Locate the cell with the specified text and output its (X, Y) center coordinate. 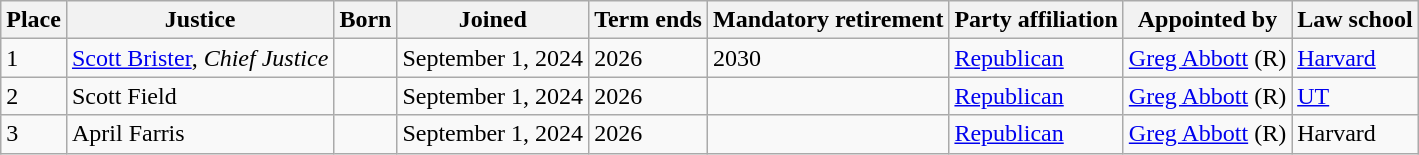
2030 (828, 58)
Party affiliation (1036, 20)
Mandatory retirement (828, 20)
Scott Brister, Chief Justice (200, 58)
Appointed by (1207, 20)
3 (34, 134)
Joined (493, 20)
UT (1355, 96)
1 (34, 58)
Law school (1355, 20)
Scott Field (200, 96)
Born (366, 20)
2 (34, 96)
April Farris (200, 134)
Justice (200, 20)
Term ends (648, 20)
Place (34, 20)
